Provide the [X, Y] coordinate of the cell's center where the given text is located.  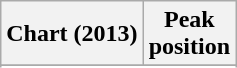
Chart (2013) [72, 34]
Peakposition [189, 34]
